Extract the [x, y] coordinate from the center of the cell holding the provided text.  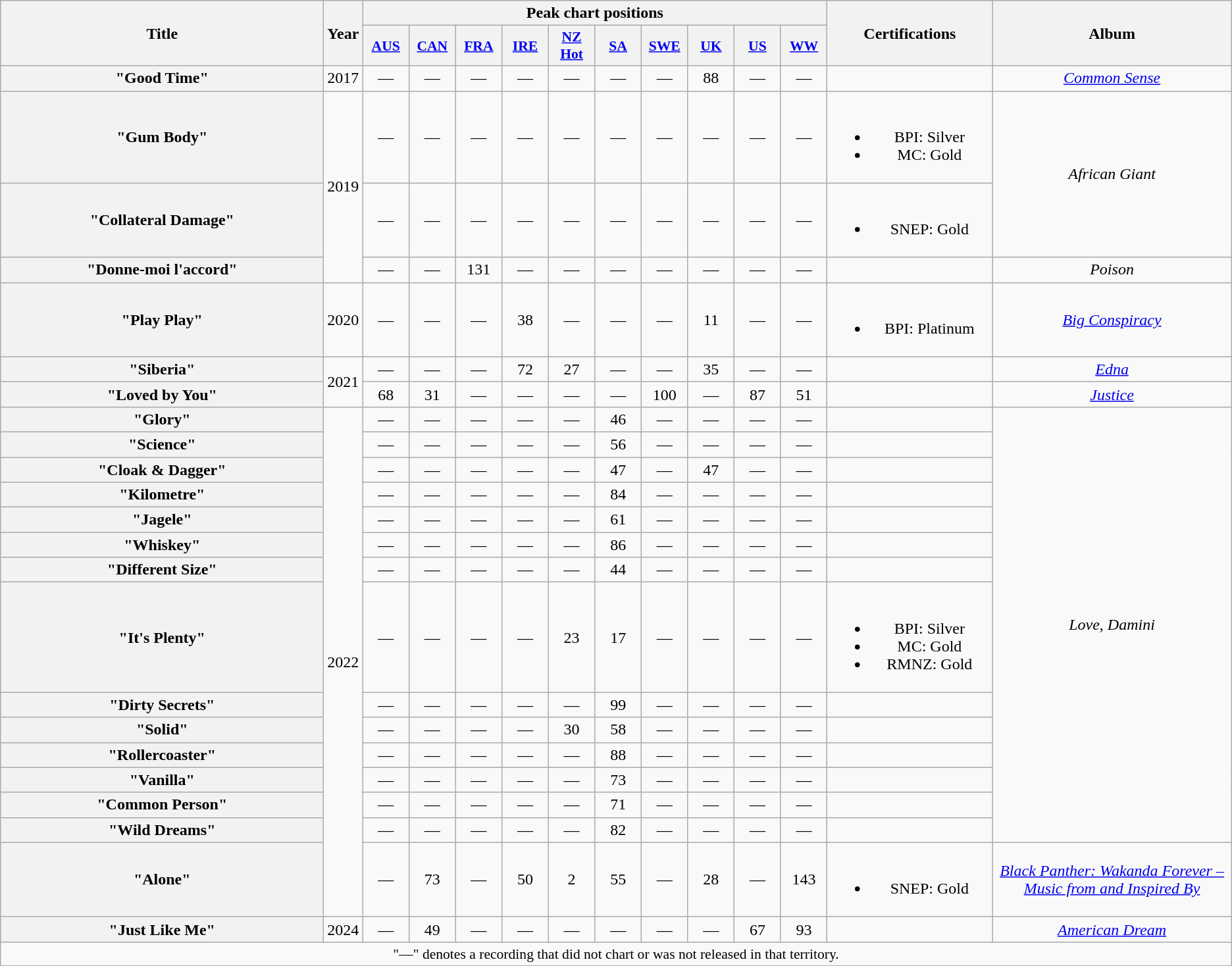
84 [619, 495]
46 [619, 419]
58 [619, 730]
"Different Size" [162, 570]
"Kilometre" [162, 495]
US [758, 46]
"Alone" [162, 879]
"Solid" [162, 730]
2017 [344, 78]
Peak chart positions [595, 13]
WW [804, 46]
61 [619, 520]
BPI: SilverMC: Gold [910, 137]
"It's Plenty" [162, 637]
"Common Person" [162, 805]
African Giant [1112, 174]
Common Sense [1112, 78]
"Wild Dreams" [162, 830]
NZHot [571, 46]
"Rollercoaster" [162, 755]
2020 [344, 320]
28 [711, 879]
67 [758, 929]
BPI: SilverMC: GoldRMNZ: Gold [910, 637]
"Loved by You" [162, 394]
17 [619, 637]
FRA [479, 46]
"Jagele" [162, 520]
"Donne-moi l'accord" [162, 270]
SWE [665, 46]
93 [804, 929]
"Glory" [162, 419]
UK [711, 46]
86 [619, 545]
"—" denotes a recording that did not chart or was not released in that territory. [616, 953]
"Dirty Secrets" [162, 705]
55 [619, 879]
Love, Damini [1112, 624]
"Gum Body" [162, 137]
2019 [344, 187]
38 [525, 320]
IRE [525, 46]
"Play Play" [162, 320]
American Dream [1112, 929]
35 [711, 369]
BPI: Platinum [910, 320]
Black Panther: Wakanda Forever – Music from and Inspired By [1112, 879]
131 [479, 270]
31 [432, 394]
"Siberia" [162, 369]
51 [804, 394]
AUS [386, 46]
Justice [1112, 394]
49 [432, 929]
2 [571, 879]
Title [162, 33]
"Collateral Damage" [162, 220]
"Cloak & Dagger" [162, 469]
"Just Like Me" [162, 929]
"Science" [162, 444]
2024 [344, 929]
72 [525, 369]
SA [619, 46]
Year [344, 33]
87 [758, 394]
Big Conspiracy [1112, 320]
27 [571, 369]
56 [619, 444]
"Vanilla" [162, 780]
50 [525, 879]
82 [619, 830]
"Whiskey" [162, 545]
CAN [432, 46]
44 [619, 570]
99 [619, 705]
Album [1112, 33]
71 [619, 805]
23 [571, 637]
68 [386, 394]
100 [665, 394]
Edna [1112, 369]
"Good Time" [162, 78]
11 [711, 320]
Poison [1112, 270]
2022 [344, 662]
Certifications [910, 33]
2021 [344, 382]
143 [804, 879]
30 [571, 730]
